For the text-containing cell, return its midpoint in [x, y] coordinate format. 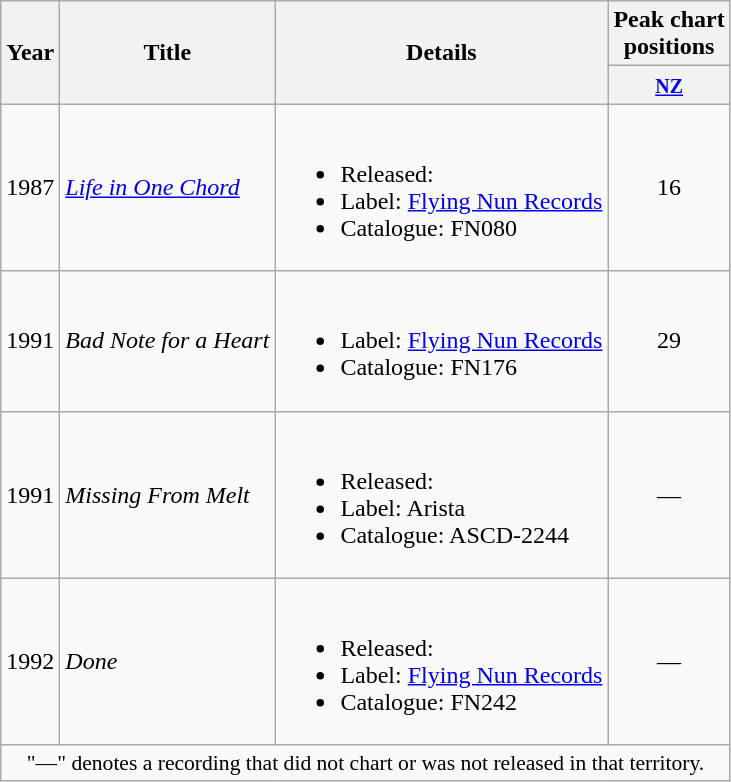
Done [168, 662]
"—" denotes a recording that did not chart or was not released in that territory. [366, 763]
Label: Flying Nun RecordsCatalogue: FN176 [442, 341]
Details [442, 52]
NZ [669, 85]
Year [30, 52]
29 [669, 341]
Bad Note for a Heart [168, 341]
Missing From Melt [168, 494]
Life in One Chord [168, 188]
16 [669, 188]
Released:Label: AristaCatalogue: ASCD-2244 [442, 494]
Peak chartpositions [669, 34]
Released:Label: Flying Nun RecordsCatalogue: FN080 [442, 188]
Released:Label: Flying Nun RecordsCatalogue: FN242 [442, 662]
Title [168, 52]
1987 [30, 188]
1992 [30, 662]
